Extract the (x, y) coordinate from the center of the cell holding the provided text.  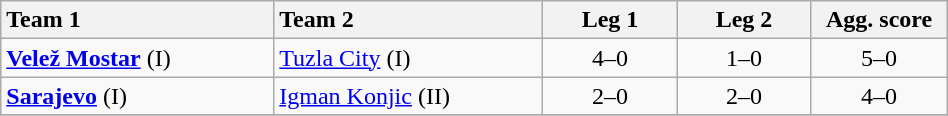
Leg 1 (610, 20)
5–0 (879, 58)
Team 1 (138, 20)
Igman Konjic (II) (408, 96)
Tuzla City (I) (408, 58)
Team 2 (408, 20)
Agg. score (879, 20)
Sarajevo (I) (138, 96)
Velež Mostar (I) (138, 58)
Leg 2 (744, 20)
1–0 (744, 58)
